For the text-containing cell, return its midpoint in (x, y) coordinate format. 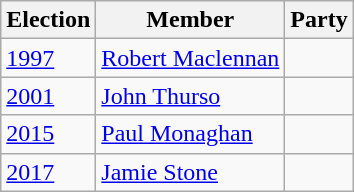
2001 (48, 96)
Member (190, 20)
Robert Maclennan (190, 58)
Party (319, 20)
2015 (48, 134)
Jamie Stone (190, 172)
Paul Monaghan (190, 134)
John Thurso (190, 96)
1997 (48, 58)
2017 (48, 172)
Election (48, 20)
